From the cell containing the given text, extract its center point as [X, Y] coordinate. 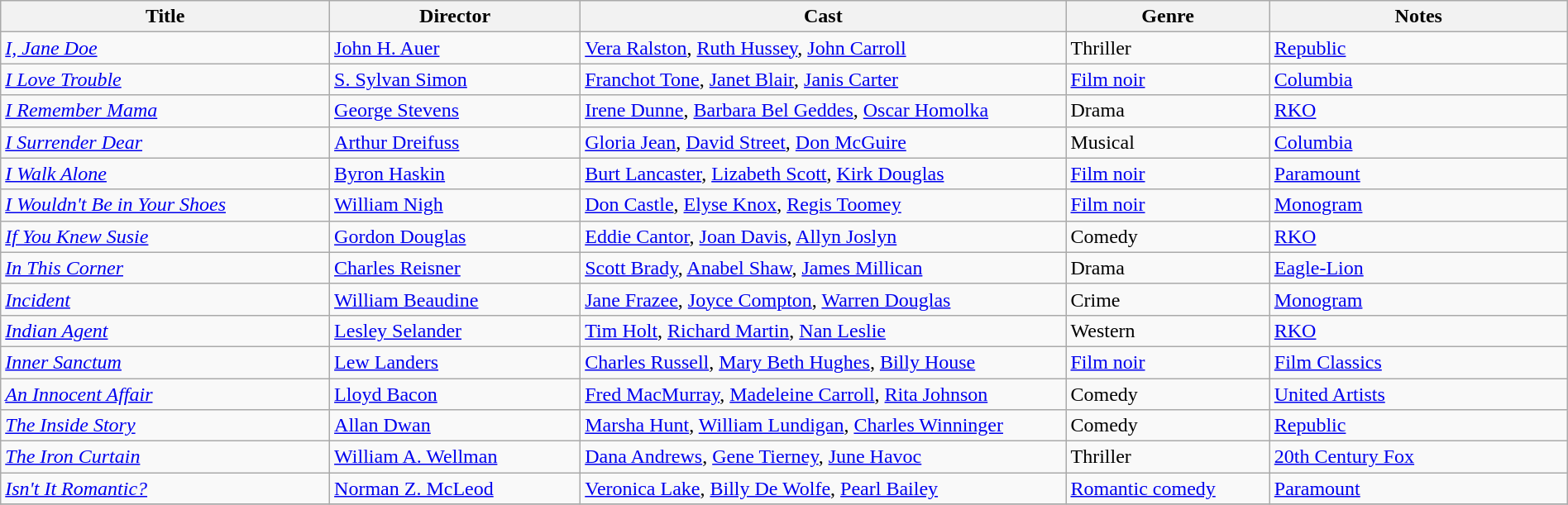
Gordon Douglas [455, 236]
Title [165, 17]
I Surrender Dear [165, 142]
Arthur Dreifuss [455, 142]
John H. Auer [455, 48]
The Inside Story [165, 426]
Tim Holt, Richard Martin, Nan Leslie [824, 331]
Dana Andrews, Gene Tierney, June Havoc [824, 457]
Eddie Cantor, Joan Davis, Allyn Joslyn [824, 236]
Marsha Hunt, William Lundigan, Charles Winninger [824, 426]
Irene Dunne, Barbara Bel Geddes, Oscar Homolka [824, 111]
If You Knew Susie [165, 236]
Isn't It Romantic? [165, 488]
Veronica Lake, Billy De Wolfe, Pearl Bailey [824, 488]
Crime [1168, 299]
United Artists [1418, 394]
Burt Lancaster, Lizabeth Scott, Kirk Douglas [824, 174]
S. Sylvan Simon [455, 79]
Film Classics [1418, 362]
Norman Z. McLeod [455, 488]
Inner Sanctum [165, 362]
I, Jane Doe [165, 48]
Musical [1168, 142]
William Beaudine [455, 299]
An Innocent Affair [165, 394]
Cast [824, 17]
Lew Landers [455, 362]
Indian Agent [165, 331]
Genre [1168, 17]
Notes [1418, 17]
I Walk Alone [165, 174]
Allan Dwan [455, 426]
In This Corner [165, 268]
Eagle-Lion [1418, 268]
Incident [165, 299]
Charles Reisner [455, 268]
Don Castle, Elyse Knox, Regis Toomey [824, 205]
Gloria Jean, David Street, Don McGuire [824, 142]
Charles Russell, Mary Beth Hughes, Billy House [824, 362]
Romantic comedy [1168, 488]
Director [455, 17]
William A. Wellman [455, 457]
I Wouldn't Be in Your Shoes [165, 205]
I Remember Mama [165, 111]
I Love Trouble [165, 79]
Lesley Selander [455, 331]
William Nigh [455, 205]
Byron Haskin [455, 174]
The Iron Curtain [165, 457]
Jane Frazee, Joyce Compton, Warren Douglas [824, 299]
Scott Brady, Anabel Shaw, James Millican [824, 268]
Fred MacMurray, Madeleine Carroll, Rita Johnson [824, 394]
Vera Ralston, Ruth Hussey, John Carroll [824, 48]
20th Century Fox [1418, 457]
George Stevens [455, 111]
Western [1168, 331]
Lloyd Bacon [455, 394]
Franchot Tone, Janet Blair, Janis Carter [824, 79]
